Find where the given text appears and provide that cell's center as [x, y] coordinate. 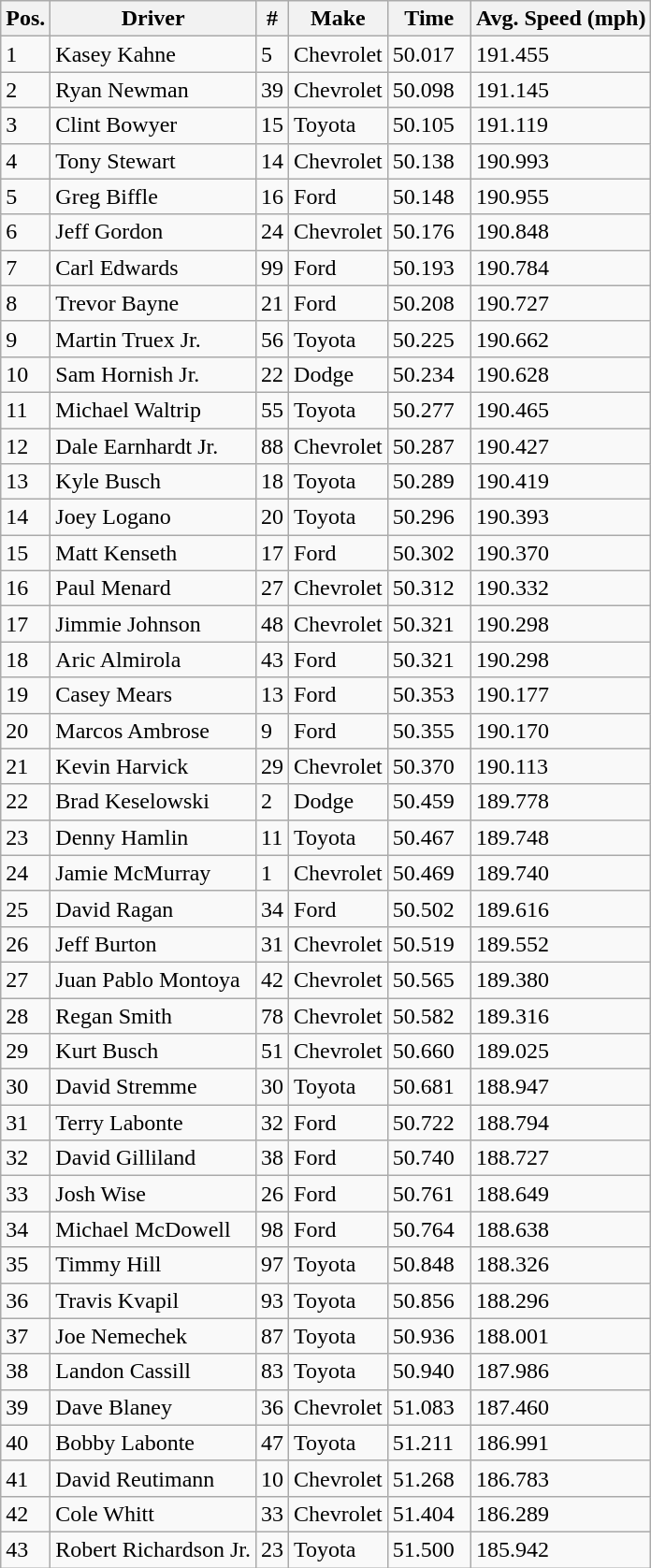
56 [273, 339]
19 [26, 695]
189.380 [561, 980]
78 [273, 1015]
190.427 [561, 446]
51.500 [428, 1549]
50.105 [428, 125]
Michael Waltrip [153, 410]
Jeff Gordon [153, 232]
Landon Cassill [153, 1372]
25 [26, 908]
Clint Bowyer [153, 125]
191.455 [561, 54]
Carl Edwards [153, 268]
Sam Hornish Jr. [153, 374]
7 [26, 268]
50.469 [428, 873]
188.649 [561, 1194]
Pos. [26, 19]
51.083 [428, 1407]
50.312 [428, 588]
Terry Labonte [153, 1123]
50.098 [428, 90]
47 [273, 1443]
Dale Earnhardt Jr. [153, 446]
50.353 [428, 695]
189.778 [561, 802]
Robert Richardson Jr. [153, 1549]
50.722 [428, 1123]
Time [428, 19]
Greg Biffle [153, 196]
50.296 [428, 517]
Denny Hamlin [153, 837]
Michael McDowell [153, 1229]
50.193 [428, 268]
51.268 [428, 1478]
88 [273, 446]
Juan Pablo Montoya [153, 980]
188.947 [561, 1087]
50.940 [428, 1372]
191.145 [561, 90]
50.355 [428, 731]
98 [273, 1229]
Marcos Ambrose [153, 731]
Brad Keselowski [153, 802]
188.727 [561, 1158]
Jimmie Johnson [153, 624]
David Stremme [153, 1087]
50.148 [428, 196]
190.727 [561, 303]
Travis Kvapil [153, 1300]
186.991 [561, 1443]
40 [26, 1443]
Avg. Speed (mph) [561, 19]
David Gilliland [153, 1158]
188.794 [561, 1123]
190.848 [561, 232]
50.856 [428, 1300]
Cole Whitt [153, 1514]
Joey Logano [153, 517]
50.459 [428, 802]
189.025 [561, 1052]
190.370 [561, 553]
Make [339, 19]
50.234 [428, 374]
Trevor Bayne [153, 303]
186.783 [561, 1478]
190.784 [561, 268]
50.289 [428, 482]
189.616 [561, 908]
190.465 [561, 410]
Tony Stewart [153, 161]
Kyle Busch [153, 482]
50.761 [428, 1194]
35 [26, 1265]
50.370 [428, 766]
Driver [153, 19]
50.660 [428, 1052]
Martin Truex Jr. [153, 339]
97 [273, 1265]
190.393 [561, 517]
Aric Almirola [153, 660]
50.287 [428, 446]
93 [273, 1300]
Casey Mears [153, 695]
50.740 [428, 1158]
Kurt Busch [153, 1052]
83 [273, 1372]
50.681 [428, 1087]
50.582 [428, 1015]
37 [26, 1336]
190.419 [561, 482]
David Reutimann [153, 1478]
50.208 [428, 303]
51 [273, 1052]
David Ragan [153, 908]
Regan Smith [153, 1015]
190.332 [561, 588]
12 [26, 446]
191.119 [561, 125]
# [273, 19]
Kasey Kahne [153, 54]
185.942 [561, 1549]
6 [26, 232]
50.225 [428, 339]
190.628 [561, 374]
Jeff Burton [153, 944]
50.176 [428, 232]
189.748 [561, 837]
Ryan Newman [153, 90]
55 [273, 410]
190.993 [561, 161]
187.460 [561, 1407]
50.764 [428, 1229]
Timmy Hill [153, 1265]
87 [273, 1336]
187.986 [561, 1372]
186.289 [561, 1514]
50.467 [428, 837]
Paul Menard [153, 588]
50.502 [428, 908]
190.170 [561, 731]
99 [273, 268]
50.017 [428, 54]
50.519 [428, 944]
Jamie McMurray [153, 873]
50.277 [428, 410]
Josh Wise [153, 1194]
188.001 [561, 1336]
Matt Kenseth [153, 553]
48 [273, 624]
Dave Blaney [153, 1407]
51.211 [428, 1443]
188.326 [561, 1265]
8 [26, 303]
50.565 [428, 980]
50.138 [428, 161]
189.740 [561, 873]
190.955 [561, 196]
50.936 [428, 1336]
190.177 [561, 695]
Joe Nemechek [153, 1336]
50.848 [428, 1265]
190.662 [561, 339]
189.552 [561, 944]
Bobby Labonte [153, 1443]
50.302 [428, 553]
188.638 [561, 1229]
4 [26, 161]
190.113 [561, 766]
51.404 [428, 1514]
28 [26, 1015]
41 [26, 1478]
3 [26, 125]
189.316 [561, 1015]
188.296 [561, 1300]
Kevin Harvick [153, 766]
